Return [x, y] of the center of cell containing provided text 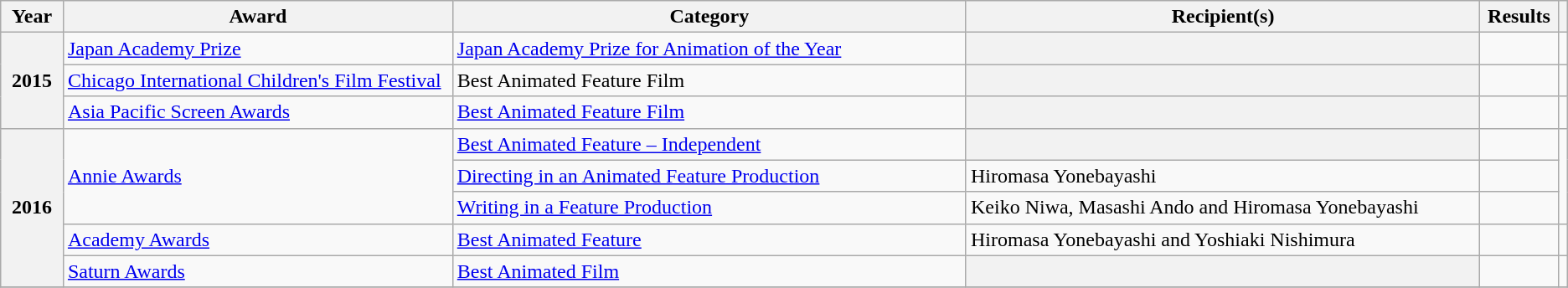
Best Animated Feature – Independent [709, 144]
Best Animated Film [709, 271]
Hiromasa Yonebayashi [1223, 176]
Japan Academy Prize for Animation of the Year [709, 49]
Year [32, 17]
Chicago International Children's Film Festival [258, 80]
Keiko Niwa, Masashi Ando and Hiromasa Yonebayashi [1223, 208]
Writing in a Feature Production [709, 208]
2016 [32, 208]
2015 [32, 80]
Hiromasa Yonebayashi and Yoshiaki Nishimura [1223, 239]
Recipient(s) [1223, 17]
Annie Awards [258, 176]
Academy Awards [258, 239]
Award [258, 17]
Asia Pacific Screen Awards [258, 112]
Japan Academy Prize [258, 49]
Saturn Awards [258, 271]
Category [709, 17]
Results [1519, 17]
Directing in an Animated Feature Production [709, 176]
Best Animated Feature [709, 239]
